Capture the cell that displays the provided text and extract its [x, y] central coordinate. 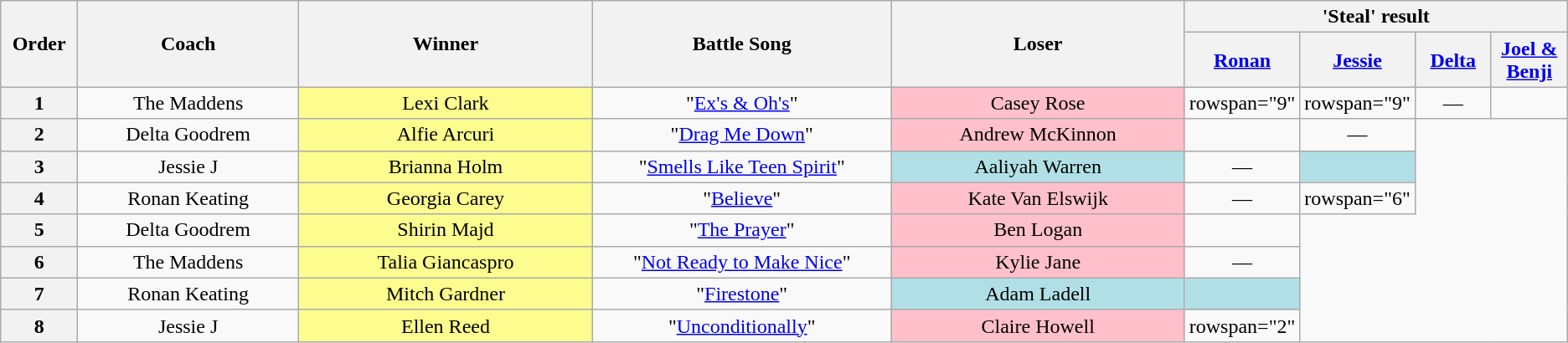
Casey Rose [1038, 103]
"Unconditionally" [742, 325]
Lexi Clark [446, 103]
Kate Van Elswijk [1038, 198]
Adam Ladell [1038, 294]
Mitch Gardner [446, 294]
Talia Giancaspro [446, 262]
2 [39, 135]
Coach [188, 44]
3 [39, 166]
Ronan [1242, 60]
Battle Song [742, 44]
"Not Ready to Make Nice" [742, 262]
6 [39, 262]
"The Prayer" [742, 230]
Delta [1452, 60]
4 [39, 198]
Andrew McKinnon [1038, 135]
Ellen Reed [446, 325]
"Ex's & Oh's" [742, 103]
Alfie Arcuri [446, 135]
Shirin Majd [446, 230]
"Smells Like Teen Spirit" [742, 166]
Georgia Carey [446, 198]
5 [39, 230]
Loser [1038, 44]
Order [39, 44]
7 [39, 294]
"Drag Me Down" [742, 135]
Aaliyah Warren [1038, 166]
Jessie [1358, 60]
Ben Logan [1038, 230]
rowspan="2" [1242, 325]
Claire Howell [1038, 325]
"Believe" [742, 198]
Brianna Holm [446, 166]
'Steal' result [1375, 17]
rowspan="6" [1358, 198]
"Firestone" [742, 294]
Winner [446, 44]
1 [39, 103]
Kylie Jane [1038, 262]
8 [39, 325]
Joel & Benji [1529, 60]
